Detect which cell encompasses the target text, then output its [X, Y] center coordinate. 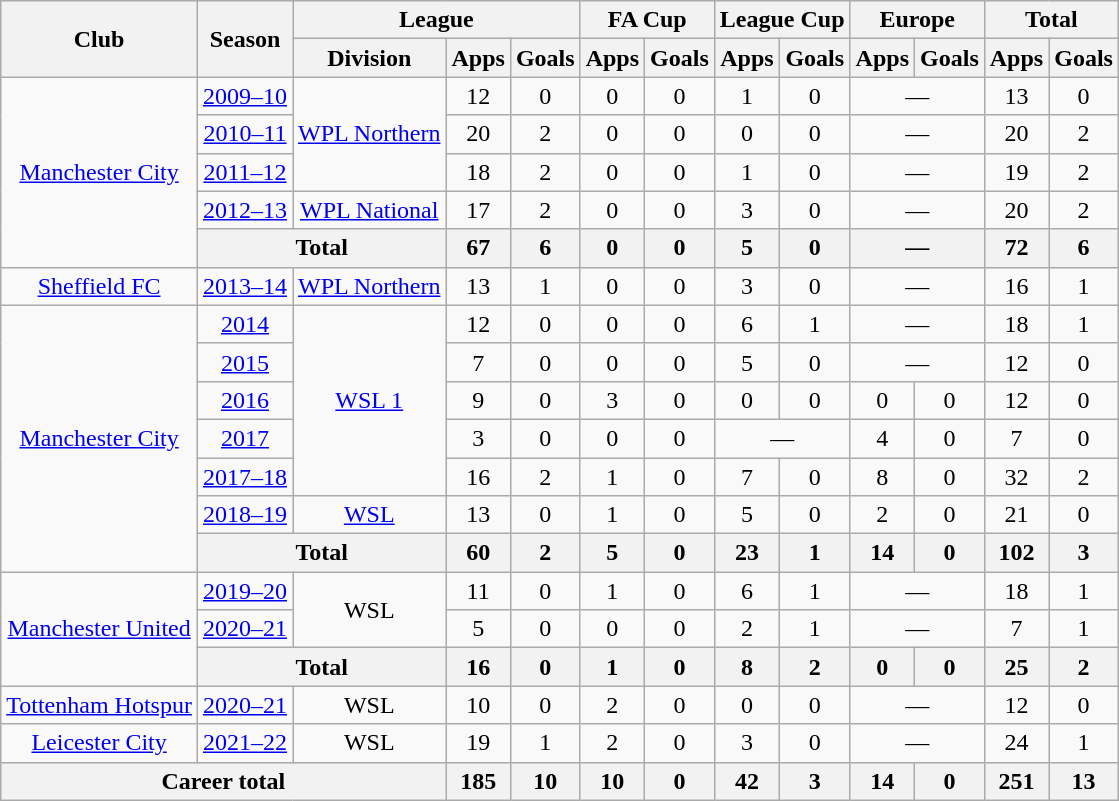
2016 [244, 400]
League [436, 20]
Season [244, 39]
League Cup [782, 20]
Sheffield FC [100, 286]
FA Cup [647, 20]
2014 [244, 324]
2012–13 [244, 210]
Manchester United [100, 629]
72 [1016, 248]
17 [478, 210]
2019–20 [244, 591]
67 [478, 248]
24 [1016, 743]
WPL National [368, 210]
32 [1016, 477]
25 [1016, 667]
Tottenham Hotspur [100, 705]
11 [478, 591]
2010–11 [244, 134]
Career total [224, 781]
60 [478, 553]
9 [478, 400]
2011–12 [244, 172]
WSL 1 [368, 400]
2009–10 [244, 96]
2013–14 [244, 286]
23 [746, 553]
2018–19 [244, 515]
2017 [244, 438]
Division [368, 58]
2021–22 [244, 743]
21 [1016, 515]
Club [100, 39]
Leicester City [100, 743]
251 [1016, 781]
2015 [244, 362]
4 [882, 438]
Europe [917, 20]
2017–18 [244, 477]
185 [478, 781]
42 [746, 781]
102 [1016, 553]
